Find where the given text appears and provide that cell's center as [x, y] coordinate. 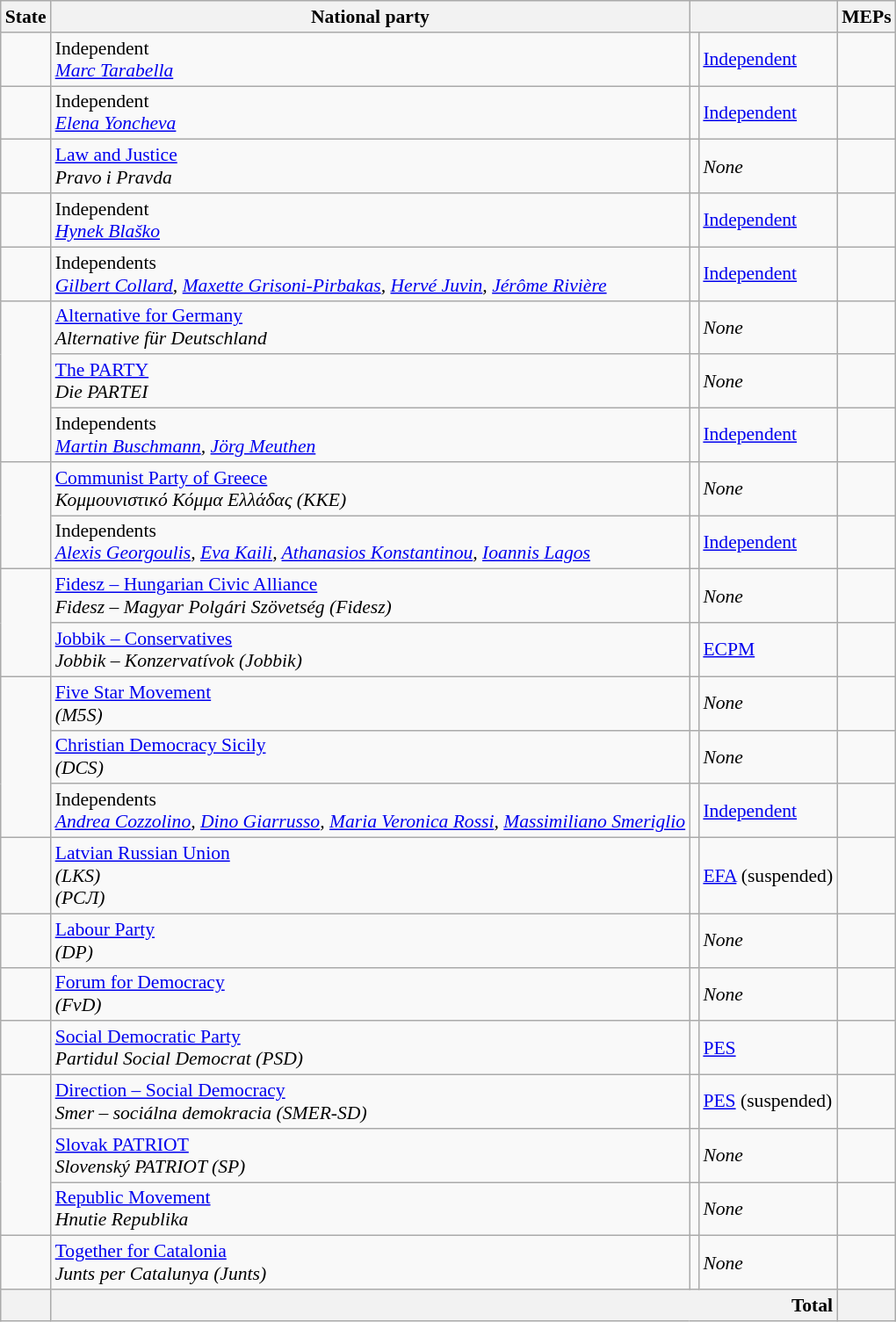
Five Star Movement (M5S) [371, 703]
Total [444, 1305]
Fidesz – Hungarian Civic AllianceFidesz – Magyar Polgári Szövetség (Fidesz) [371, 596]
IndependentsMartin Buschmann, Jörg Meuthen [371, 436]
IndependentsAndrea Cozzolino, Dino Giarrusso, Maria Veronica Rossi, Massimiliano Smeriglio [371, 812]
IndependentMarc Tarabella [371, 60]
MEPs [866, 17]
Law and JusticePravo i Pravda [371, 167]
PES [768, 1049]
State [26, 17]
Together for CataloniaJunts per Catalunya (Junts) [371, 1263]
Latvian Russian Union (LKS) (РСЛ) [371, 877]
Christian Democracy Sicily (DCS) [371, 757]
Republic MovementHnutie Republika [371, 1209]
IndependentsGilbert Collard, Maxette Grisoni-Pirbakas, Hervé Juvin, Jérôme Rivière [371, 274]
ECPM [768, 650]
Communist Party of GreeceΚομμουνιστικό Κόμμα Ελλάδας (ΚΚΕ) [371, 488]
Jobbik – ConservativesJobbik – Konzervatívok (Jobbik) [371, 650]
IndependentElena Yoncheva [371, 112]
Labour Party (DP) [371, 940]
Social Democratic PartyPartidul Social Democrat (PSD) [371, 1049]
Forum for Democracy (FvD) [371, 994]
IndependentHynek Blaško [371, 220]
EFA (suspended) [768, 877]
National party [371, 17]
Direction – Social DemocracySmer – sociálna demokracia (SMER-SD) [371, 1102]
Slovak PATRIOTSlovenský PATRIOT (SP) [371, 1156]
The PARTYDie PARTEI [371, 381]
PES (suspended) [768, 1102]
Alternative for GermanyAlternative für Deutschland [371, 327]
IndependentsAlexis Georgoulis, Eva Kaili, Athanasios Konstantinou, Ioannis Lagos [371, 543]
